For the text-containing cell, return its midpoint in [X, Y] coordinate format. 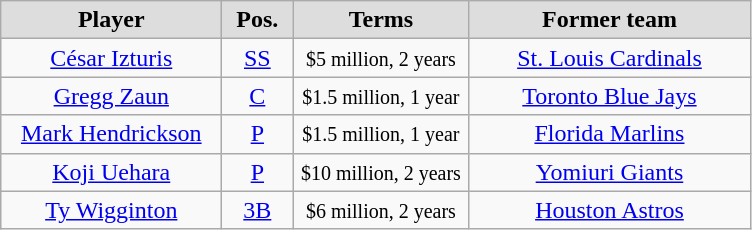
Yomiuri Giants [610, 172]
$5 million, 2 years [381, 58]
Ty Wigginton [112, 210]
Toronto Blue Jays [610, 96]
3B [258, 210]
Player [112, 20]
Pos. [258, 20]
St. Louis Cardinals [610, 58]
Gregg Zaun [112, 96]
$10 million, 2 years [381, 172]
$6 million, 2 years [381, 210]
Houston Astros [610, 210]
Terms [381, 20]
Former team [610, 20]
Florida Marlins [610, 134]
C [258, 96]
SS [258, 58]
Koji Uehara [112, 172]
Mark Hendrickson [112, 134]
César Izturis [112, 58]
